Extract the (x, y) coordinate from the center of the cell holding the provided text.  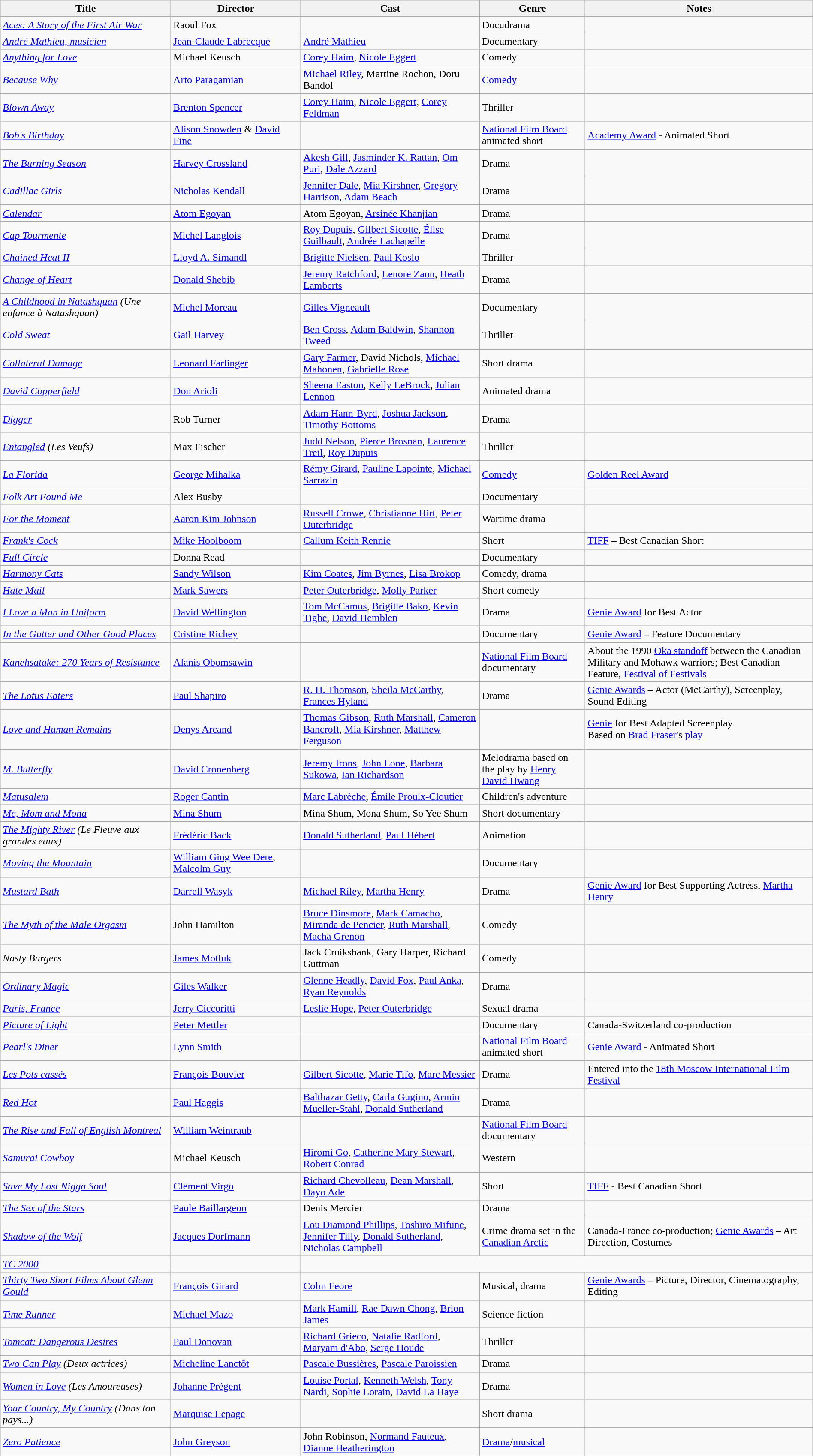
Musical, drama (532, 1286)
For the Moment (86, 519)
André Mathieu, musicien (86, 41)
Folk Art Found Me (86, 497)
James Motluk (236, 958)
Entered into the 18th Moscow International Film Festival (699, 1074)
Lou Diamond Phillips, Toshiro Mifune, Jennifer Tilly, Donald Sutherland, Nicholas Campbell (390, 1236)
Jacques Dorfmann (236, 1236)
Mina Shum (236, 813)
Jerry Ciccoritti (236, 1008)
Aces: A Story of the First Air War (86, 25)
Pascale Bussières, Pascale Paroissien (390, 1364)
Mustard Bath (86, 891)
Aaron Kim Johnson (236, 519)
Animation (532, 835)
Women in Love (Les Amoureuses) (86, 1386)
Gilbert Sicotte, Marie Tifo, Marc Messier (390, 1074)
Denis Mercier (390, 1208)
A Childhood in Natashquan (Une enfance à Natashquan) (86, 308)
Peter Mettler (236, 1024)
Docudrama (532, 25)
Drama/musical (532, 1442)
Genie Award for Best Supporting Actress, Martha Henry (699, 891)
Marquise Lepage (236, 1414)
Micheline Lanctôt (236, 1364)
R. H. Thomson, Sheila McCarthy, Frances Hyland (390, 696)
Michael Mazo (236, 1314)
Western (532, 1158)
Genie Award - Animated Short (699, 1047)
Jack Cruikshank, Gary Harper, Richard Guttman (390, 958)
Jeremy Irons, John Lone, Barbara Sukowa, Ian Richardson (390, 769)
Change of Heart (86, 279)
Harvey Crossland (236, 163)
Time Runner (86, 1314)
Golden Reel Award (699, 475)
Genie Awards – Picture, Director, Cinematography, Editing (699, 1286)
John Greyson (236, 1442)
Jean-Claude Labrecque (236, 41)
Don Arioli (236, 391)
Canada-France co-production; Genie Awards – Art Direction, Costumes (699, 1236)
The Sex of the Stars (86, 1208)
Genie Award for Best Actor (699, 612)
Nasty Burgers (86, 958)
Russell Crowe, Christianne Hirt, Peter Outerbridge (390, 519)
Gilles Vigneault (390, 308)
Donald Sutherland, Paul Hébert (390, 835)
Your Country, My Country (Dans ton pays...) (86, 1414)
Shadow of the Wolf (86, 1236)
Glenne Headly, David Fox, Paul Anka, Ryan Reynolds (390, 986)
Mike Hoolboom (236, 541)
Bruce Dinsmore, Mark Camacho, Miranda de Pencier, Ruth Marshall, Macha Grenon (390, 925)
Sheena Easton, Kelly LeBrock, Julian Lennon (390, 391)
Ordinary Magic (86, 986)
Calendar (86, 213)
Moving the Mountain (86, 863)
Corey Haim, Nicole Eggert, Corey Feldman (390, 107)
The Myth of the Male Orgasm (86, 925)
The Burning Season (86, 163)
Thirty Two Short Films About Glenn Gould (86, 1286)
The Rise and Fall of English Montreal (86, 1131)
Roger Cantin (236, 797)
Notes (699, 9)
Short documentary (532, 813)
Ben Cross, Adam Baldwin, Shannon Tweed (390, 335)
Science fiction (532, 1314)
Tomcat: Dangerous Desires (86, 1342)
Paris, France (86, 1008)
Atom Egoyan, Arsinée Khanjian (390, 213)
Cap Tourmente (86, 235)
Jennifer Dale, Mia Kirshner, Gregory Harrison, Adam Beach (390, 191)
Cristine Richey (236, 634)
Hiromi Go, Catherine Mary Stewart, Robert Conrad (390, 1158)
Save My Lost Nigga Soul (86, 1186)
Entangled (Les Veufs) (86, 447)
Paul Shapiro (236, 696)
John Hamilton (236, 925)
Roy Dupuis, Gilbert Sicotte, Élise Guilbault, Andrée Lachapelle (390, 235)
Cadillac Girls (86, 191)
David Copperfield (86, 391)
Genre (532, 9)
Alison Snowden & David Fine (236, 135)
Kim Coates, Jim Byrnes, Lisa Brokop (390, 573)
Donna Read (236, 557)
Marc Labrèche, Émile Proulx-Cloutier (390, 797)
Children's adventure (532, 797)
Leslie Hope, Peter Outerbridge (390, 1008)
Two Can Play (Deux actrices) (86, 1364)
Arto Paragamian (236, 80)
Tom McCamus, Brigitte Bako, Kevin Tighe, David Hemblen (390, 612)
Judd Nelson, Pierce Brosnan, Laurence Treil, Roy Dupuis (390, 447)
David Wellington (236, 612)
Denys Arcand (236, 730)
Blown Away (86, 107)
Richard Chevolleau, Dean Marshall, Dayo Ade (390, 1186)
Thomas Gibson, Ruth Marshall, Cameron Bancroft, Mia Kirshner, Matthew Ferguson (390, 730)
Bob's Birthday (86, 135)
Pearl's Diner (86, 1047)
Harmony Cats (86, 573)
Rémy Girard, Pauline Lapointe, Michael Sarrazin (390, 475)
Callum Keith Rennie (390, 541)
Lynn Smith (236, 1047)
David Cronenberg (236, 769)
Gary Farmer, David Nichols, Michael Mahonen, Gabrielle Rose (390, 363)
Anything for Love (86, 57)
Adam Hann-Byrd, Joshua Jackson, Timothy Bottoms (390, 419)
John Robinson, Normand Fauteux, Dianne Heatherington (390, 1442)
Samurai Cowboy (86, 1158)
Short comedy (532, 590)
André Mathieu (390, 41)
William Weintraub (236, 1131)
Michael Riley, Martha Henry (390, 891)
Academy Award - Animated Short (699, 135)
Picture of Light (86, 1024)
Les Pots cassés (86, 1074)
Paul Haggis (236, 1102)
Colm Feore (390, 1286)
Johanne Prégent (236, 1386)
Donald Shebib (236, 279)
Michel Langlois (236, 235)
TC 2000 (86, 1264)
Director (236, 9)
Richard Grieco, Natalie Radford, Maryam d'Abo, Serge Houde (390, 1342)
Genie Awards – Actor (McCarthy), Screenplay, Sound Editing (699, 696)
The Mighty River (Le Fleuve aux grandes eaux) (86, 835)
Digger (86, 419)
William Ging Wee Dere, Malcolm Guy (236, 863)
La Florida (86, 475)
Genie Award – Feature Documentary (699, 634)
TIFF - Best Canadian Short (699, 1186)
Clement Virgo (236, 1186)
Hate Mail (86, 590)
Genie for Best Adapted ScreenplayBased on Brad Fraser's play (699, 730)
TIFF – Best Canadian Short (699, 541)
I Love a Man in Uniform (86, 612)
Sexual drama (532, 1008)
Wartime drama (532, 519)
Red Hot (86, 1102)
Mina Shum, Mona Shum, So Yee Shum (390, 813)
Sandy Wilson (236, 573)
Chained Heat II (86, 257)
Alanis Obomsawin (236, 662)
Lloyd A. Simandl (236, 257)
Mark Hamill, Rae Dawn Chong, Brion James (390, 1314)
Kanehsatake: 270 Years of Resistance (86, 662)
Mark Sawers (236, 590)
George Mihalka (236, 475)
In the Gutter and Other Good Places (86, 634)
Animated drama (532, 391)
Cast (390, 9)
Akesh Gill, Jasminder K. Rattan, Om Puri, Dale Azzard (390, 163)
The Lotus Eaters (86, 696)
Darrell Wasyk (236, 891)
Louise Portal, Kenneth Welsh, Tony Nardi, Sophie Lorain, David La Haye (390, 1386)
Balthazar Getty, Carla Gugino, Armin Mueller-Stahl, Donald Sutherland (390, 1102)
M. Butterfly (86, 769)
About the 1990 Oka standoff between the Canadian Military and Mohawk warriors; Best Canadian Feature, Festival of Festivals (699, 662)
François Girard (236, 1286)
Love and Human Remains (86, 730)
Me, Mom and Mona (86, 813)
Frank's Cock (86, 541)
Frédéric Back (236, 835)
Atom Egoyan (236, 213)
Matusalem (86, 797)
Paule Baillargeon (236, 1208)
François Bouvier (236, 1074)
Crime drama set in the Canadian Arctic (532, 1236)
Canada-Switzerland co-production (699, 1024)
Zero Patience (86, 1442)
Max Fischer (236, 447)
Peter Outerbridge, Molly Parker (390, 590)
Brigitte Nielsen, Paul Koslo (390, 257)
Comedy, drama (532, 573)
Full Circle (86, 557)
Corey Haim, Nicole Eggert (390, 57)
Michael Riley, Martine Rochon, Doru Bandol (390, 80)
Alex Busby (236, 497)
Nicholas Kendall (236, 191)
Jeremy Ratchford, Lenore Zann, Heath Lamberts (390, 279)
Giles Walker (236, 986)
Collateral Damage (86, 363)
Michel Moreau (236, 308)
Melodrama based on the play by Henry David Hwang (532, 769)
Leonard Farlinger (236, 363)
Raoul Fox (236, 25)
Gail Harvey (236, 335)
Cold Sweat (86, 335)
Title (86, 9)
Rob Turner (236, 419)
Paul Donovan (236, 1342)
Brenton Spencer (236, 107)
Because Why (86, 80)
